Return [x, y] of the center of cell containing provided text 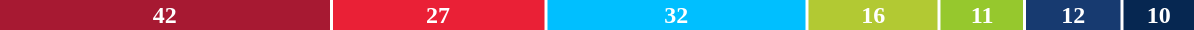
16 [874, 15]
32 [676, 15]
12 [1073, 15]
42 [164, 15]
27 [438, 15]
10 [1158, 15]
11 [982, 15]
